Return the (x, y) coordinate for the center point of the cell that contains the specified text.  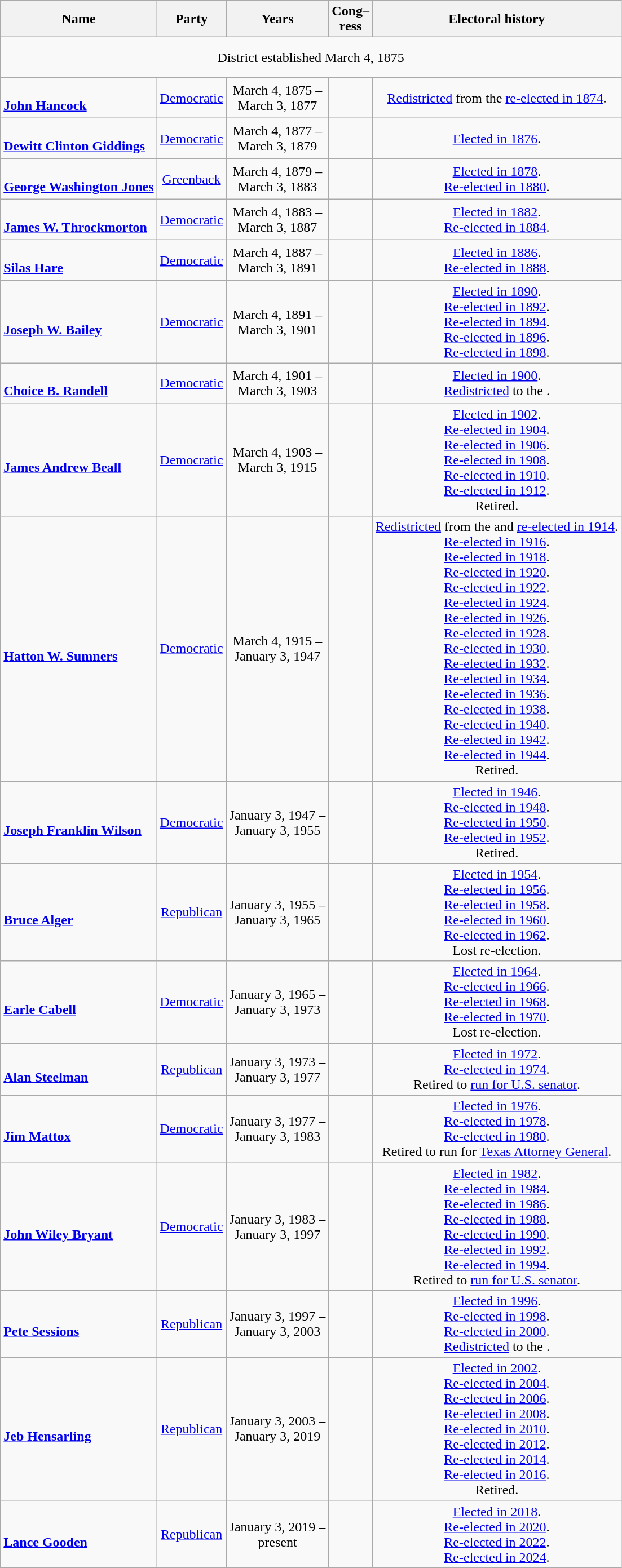
Elected in 1964.Re-elected in 1966.Re-elected in 1968.Re-elected in 1970.Lost re-election. (497, 1002)
Bruce Alger (79, 912)
Years (277, 19)
March 4, 1887 –March 3, 1891 (277, 260)
March 4, 1879 –March 3, 1883 (277, 179)
Elected in 1976.Re-elected in 1978.Re-elected in 1980.Retired to run for Texas Attorney General. (497, 1128)
Party (192, 19)
March 4, 1901 –March 3, 1903 (277, 383)
January 3, 1973 –January 3, 1977 (277, 1069)
Earle Cabell (79, 1002)
Redistricted from the re-elected in 1874. (497, 98)
Jim Mattox (79, 1128)
Elected in 1886.Re-elected in 1888. (497, 260)
January 3, 1997 –January 3, 2003 (277, 1323)
James W. Throckmorton (79, 220)
January 3, 2019 –present (277, 1534)
Name (79, 19)
Elected in 1890.Re-elected in 1892.Re-elected in 1894.Re-elected in 1896.Re-elected in 1898. (497, 322)
Lance Gooden (79, 1534)
Jeb Hensarling (79, 1429)
Elected in 1882.Re-elected in 1884. (497, 220)
January 3, 1983 –January 3, 1997 (277, 1226)
Elected in 1902.Re-elected in 1904.Re-elected in 1906.Re-elected in 1908.Re-elected in 1910.Re-elected in 1912.Retired. (497, 460)
Elected in 1900.Redistricted to the . (497, 383)
Elected in 1954.Re-elected in 1956.Re-elected in 1958.Re-elected in 1960.Re-elected in 1962.Lost re-election. (497, 912)
Hatton W. Sumners (79, 649)
March 4, 1877 –March 3, 1879 (277, 139)
Joseph W. Bailey (79, 322)
January 3, 2003 –January 3, 2019 (277, 1429)
January 3, 1977 –January 3, 1983 (277, 1128)
Cong–ress (351, 19)
Elected in 1876. (497, 139)
Pete Sessions (79, 1323)
January 3, 1947 –January 3, 1955 (277, 822)
George Washington Jones (79, 179)
March 4, 1903 –March 3, 1915 (277, 460)
Elected in 1996.Re-elected in 1998.Re-elected in 2000.Redistricted to the . (497, 1323)
Elected in 1946.Re-elected in 1948.Re-elected in 1950.Re-elected in 1952.Retired. (497, 822)
Elected in 1878.Re-elected in 1880. (497, 179)
Elected in 1972.Re-elected in 1974.Retired to run for U.S. senator. (497, 1069)
March 4, 1883 –March 3, 1887 (277, 220)
Silas Hare (79, 260)
District established March 4, 1875 (311, 57)
Joseph Franklin Wilson (79, 822)
Electoral history (497, 19)
John Wiley Bryant (79, 1226)
March 4, 1875 –March 3, 1877 (277, 98)
Alan Steelman (79, 1069)
March 4, 1915 –January 3, 1947 (277, 649)
Dewitt Clinton Giddings (79, 139)
John Hancock (79, 98)
Choice B. Randell (79, 383)
Elected in 2018.Re-elected in 2020.Re-elected in 2022.Re-elected in 2024. (497, 1534)
March 4, 1891 –March 3, 1901 (277, 322)
January 3, 1965 –January 3, 1973 (277, 1002)
January 3, 1955 –January 3, 1965 (277, 912)
Greenback (192, 179)
James Andrew Beall (79, 460)
